Find where the given text appears and provide that cell's center as (x, y) coordinate. 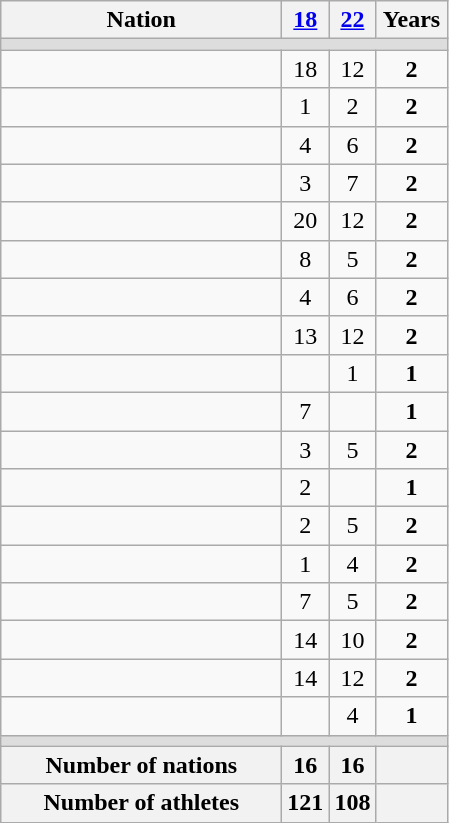
13 (306, 335)
22 (352, 20)
Nation (142, 20)
Number of nations (142, 765)
121 (306, 803)
108 (352, 803)
8 (306, 259)
10 (352, 640)
20 (306, 221)
Number of athletes (142, 803)
Years (412, 20)
